Detect which cell encompasses the target text, then output its [x, y] center coordinate. 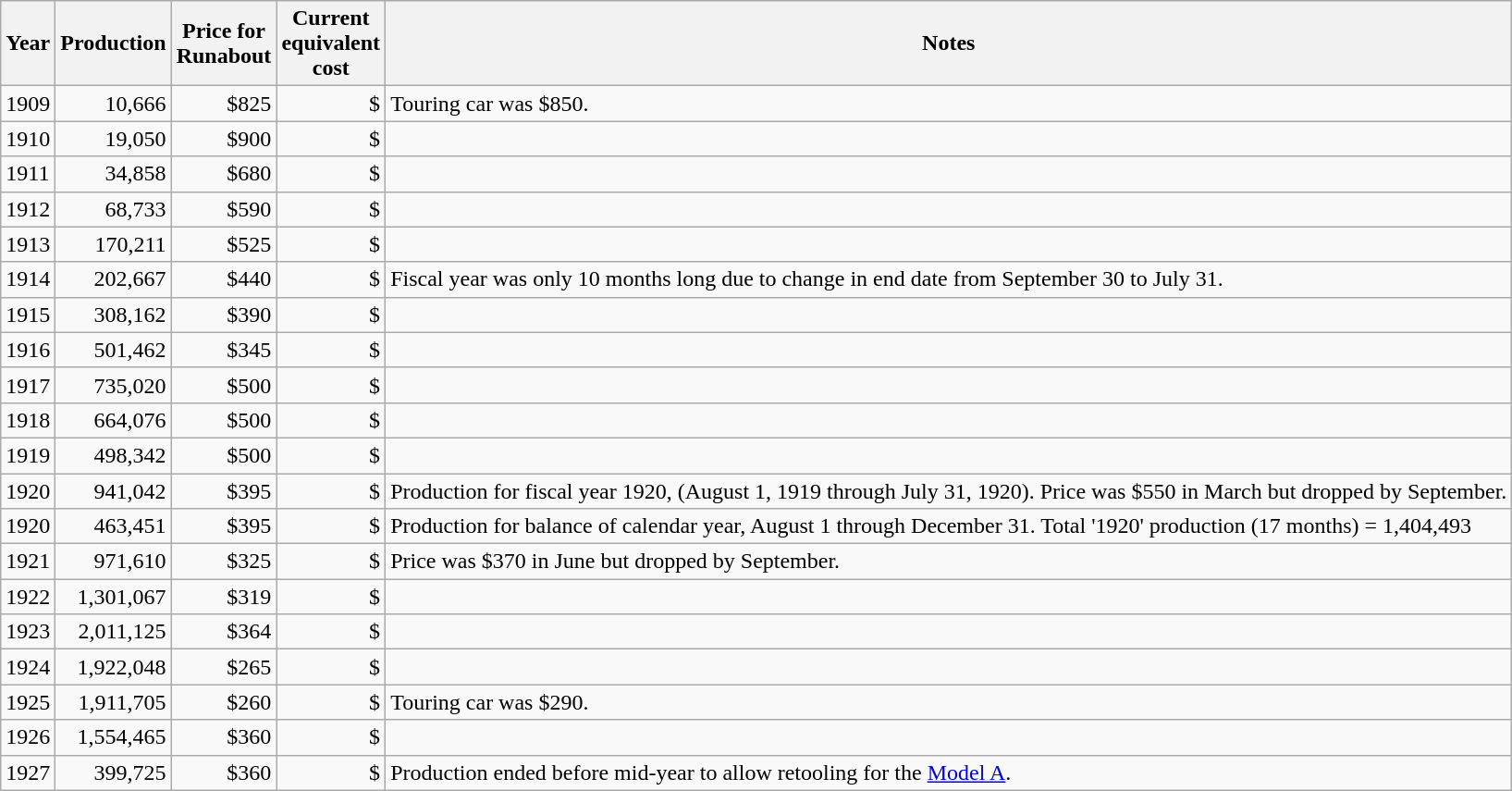
1915 [28, 315]
$900 [224, 139]
$265 [224, 667]
Fiscal year was only 10 months long due to change in end date from September 30 to July 31. [949, 279]
34,858 [113, 174]
1924 [28, 667]
10,666 [113, 104]
68,733 [113, 209]
19,050 [113, 139]
Production [113, 43]
$440 [224, 279]
971,610 [113, 562]
399,725 [113, 772]
1,301,067 [113, 597]
1921 [28, 562]
$319 [224, 597]
1910 [28, 139]
Notes [949, 43]
1911 [28, 174]
$825 [224, 104]
Price was $370 in June but dropped by September. [949, 562]
Touring car was $850. [949, 104]
1918 [28, 420]
Touring car was $290. [949, 702]
1927 [28, 772]
735,020 [113, 385]
498,342 [113, 455]
941,042 [113, 491]
$345 [224, 350]
1913 [28, 244]
1912 [28, 209]
1916 [28, 350]
1919 [28, 455]
1926 [28, 737]
Production ended before mid-year to allow retooling for the Model A. [949, 772]
Year [28, 43]
$525 [224, 244]
Production for fiscal year 1920, (August 1, 1919 through July 31, 1920). Price was $550 in March but dropped by September. [949, 491]
Currentequivalentcost [331, 43]
664,076 [113, 420]
$590 [224, 209]
$260 [224, 702]
1922 [28, 597]
1914 [28, 279]
$364 [224, 632]
$325 [224, 562]
1,922,048 [113, 667]
1923 [28, 632]
2,011,125 [113, 632]
202,667 [113, 279]
1925 [28, 702]
$680 [224, 174]
1,554,465 [113, 737]
1909 [28, 104]
170,211 [113, 244]
$390 [224, 315]
Price forRunabout [224, 43]
308,162 [113, 315]
501,462 [113, 350]
1,911,705 [113, 702]
1917 [28, 385]
463,451 [113, 526]
Production for balance of calendar year, August 1 through December 31. Total '1920' production (17 months) = 1,404,493 [949, 526]
